Extract the [x, y] coordinate from the center of the cell holding the provided text.  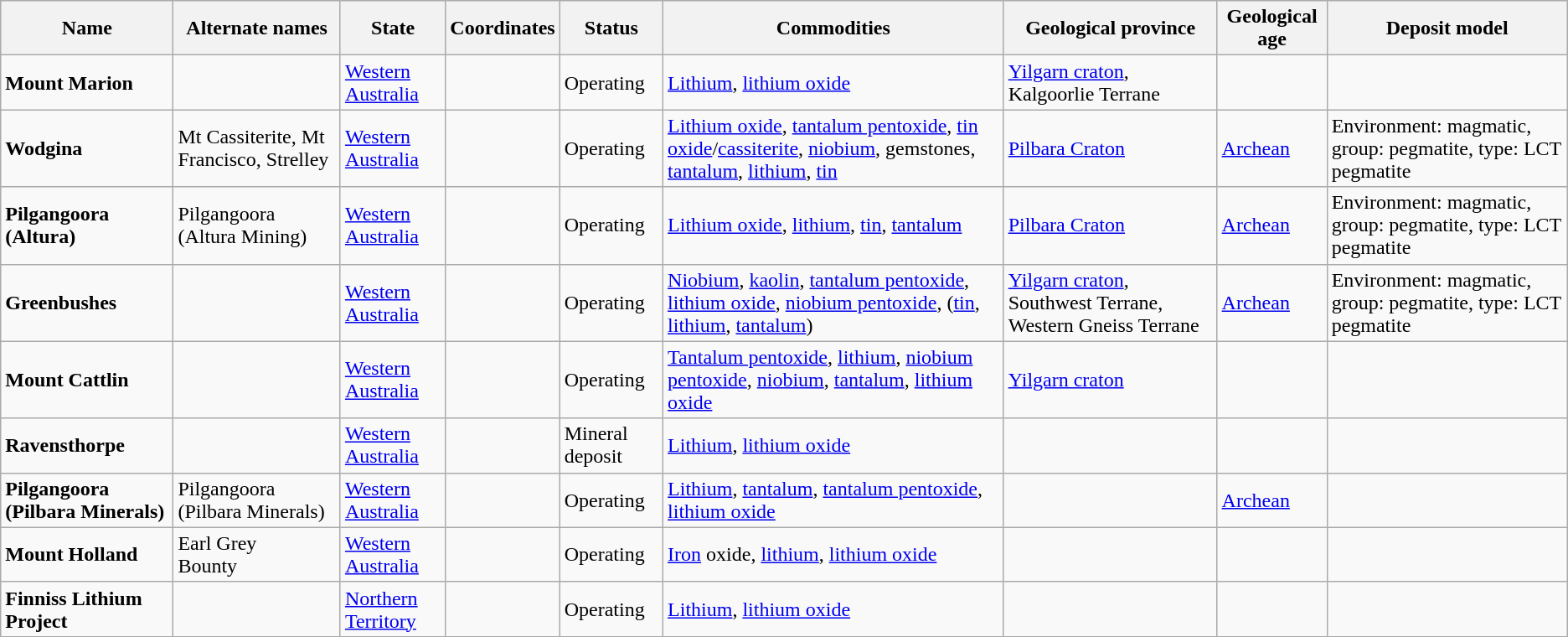
Yilgarn craton [1111, 380]
Name [87, 28]
Mount Cattlin [87, 380]
Coordinates [503, 28]
Lithium, tantalum, tantalum pentoxide, lithium oxide [834, 500]
Geological age [1271, 28]
Yilgarn craton, Southwest Terrane, Western Gneiss Terrane [1111, 303]
Lithium oxide, tantalum pentoxide, tin oxide/cassiterite, niobium, gemstones, tantalum, lithium, tin [834, 148]
Mount Marion [87, 82]
Mount Holland [87, 555]
Mineral deposit [611, 446]
Ravensthorpe [87, 446]
State [392, 28]
Alternate names [257, 28]
Niobium, kaolin, tantalum pentoxide, lithium oxide, niobium pentoxide, (tin, lithium, tantalum) [834, 303]
Iron oxide, lithium, lithium oxide [834, 555]
Tantalum pentoxide, lithium, niobium pentoxide, niobium, tantalum, lithium oxide [834, 380]
Finniss Lithium Project [87, 609]
Earl Grey Bounty [257, 555]
Status [611, 28]
Deposit model [1447, 28]
Geological province [1111, 28]
Northern Territory [392, 609]
Pilgangoora (Altura) [87, 225]
Commodities [834, 28]
Wodgina [87, 148]
Pilgangoora (Altura Mining) [257, 225]
Yilgarn craton, Kalgoorlie Terrane [1111, 82]
Mt Cassiterite, Mt Francisco, Strelley [257, 148]
Lithium oxide, lithium, tin, tantalum [834, 225]
Greenbushes [87, 303]
